Return the [X, Y] coordinate for the center point of the cell that contains the specified text.  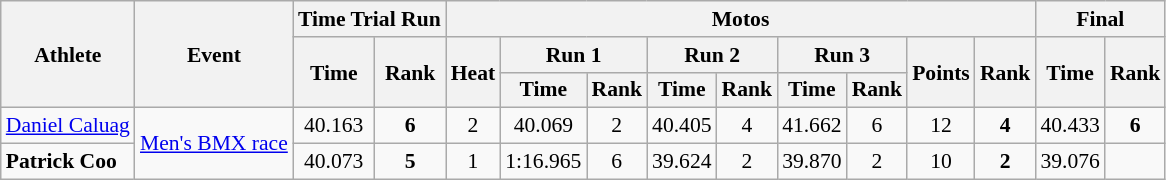
Event [214, 54]
40.073 [334, 162]
40.433 [1070, 126]
39.624 [682, 162]
Patrick Coo [68, 162]
39.076 [1070, 162]
Run 3 [842, 55]
1:16.965 [543, 162]
40.069 [543, 126]
Motos [741, 19]
1 [473, 162]
12 [941, 126]
Daniel Caluag [68, 126]
Heat [473, 72]
10 [941, 162]
40.163 [334, 126]
39.870 [812, 162]
40.405 [682, 126]
Athlete [68, 54]
Points [941, 72]
Run 2 [712, 55]
Final [1100, 19]
5 [410, 162]
Run 1 [574, 55]
Men's BMX race [214, 144]
Time Trial Run [370, 19]
41.662 [812, 126]
